Extract the [X, Y] coordinate from the center of the cell holding the provided text.  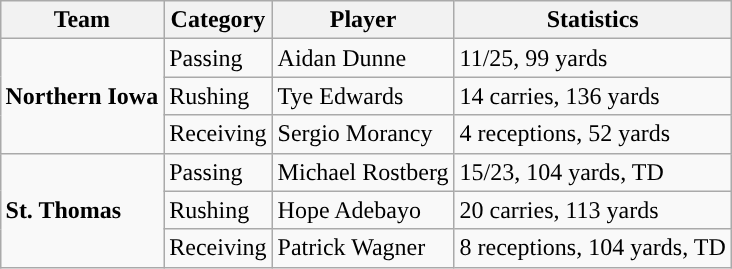
Sergio Morancy [363, 134]
Northern Iowa [82, 96]
Patrick Wagner [363, 248]
Statistics [592, 20]
8 receptions, 104 yards, TD [592, 248]
4 receptions, 52 yards [592, 134]
St. Thomas [82, 210]
11/25, 99 yards [592, 58]
Category [218, 20]
Team [82, 20]
Hope Adebayo [363, 210]
20 carries, 113 yards [592, 210]
Tye Edwards [363, 96]
Michael Rostberg [363, 172]
Player [363, 20]
15/23, 104 yards, TD [592, 172]
14 carries, 136 yards [592, 96]
Aidan Dunne [363, 58]
